Return [X, Y] of the center of cell containing provided text 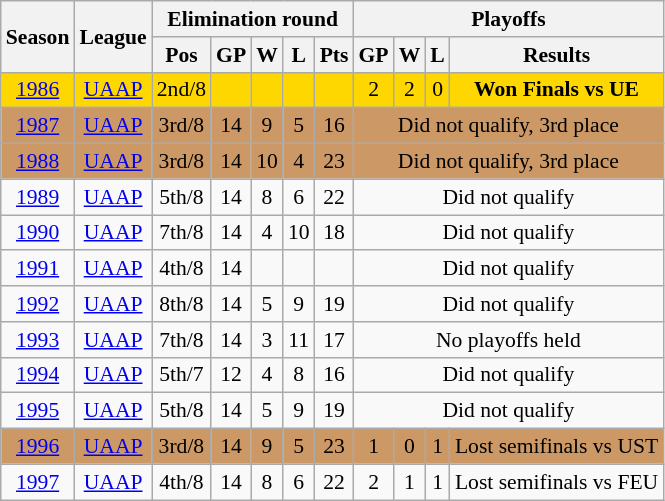
Elimination round [253, 19]
1996 [38, 447]
12 [231, 375]
Season [38, 36]
5th/7 [182, 375]
1992 [38, 304]
1995 [38, 411]
2nd/8 [182, 90]
Lost semifinals vs UST [556, 447]
1989 [38, 197]
League [112, 36]
Pos [182, 55]
17 [334, 340]
1993 [38, 340]
1987 [38, 126]
Results [556, 55]
8th/8 [182, 304]
11 [299, 340]
No playoffs held [508, 340]
1994 [38, 375]
Won Finals vs UE [556, 90]
1990 [38, 233]
18 [334, 233]
1997 [38, 482]
1988 [38, 162]
3 [267, 340]
Lost semifinals vs FEU [556, 482]
1991 [38, 269]
Playoffs [508, 19]
Pts [334, 55]
1986 [38, 90]
